Identify which cell holds the provided text, then report its (x, y) central coordinate. 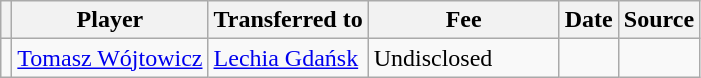
Fee (464, 20)
Date (588, 20)
Tomasz Wójtowicz (110, 58)
Player (110, 20)
Lechia Gdańsk (288, 58)
Transferred to (288, 20)
Source (658, 20)
Undisclosed (464, 58)
